From the cell containing the given text, extract its center point as [x, y] coordinate. 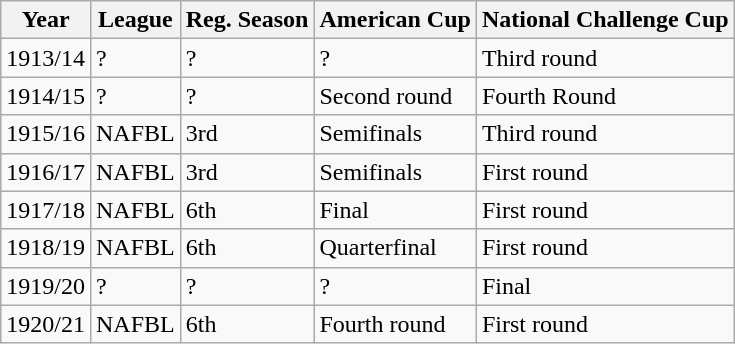
1917/18 [46, 210]
1913/14 [46, 58]
Year [46, 20]
League [135, 20]
1918/19 [46, 248]
Fourth round [395, 324]
Quarterfinal [395, 248]
Fourth Round [605, 96]
1914/15 [46, 96]
Reg. Season [247, 20]
American Cup [395, 20]
National Challenge Cup [605, 20]
1915/16 [46, 134]
1916/17 [46, 172]
1920/21 [46, 324]
1919/20 [46, 286]
Second round [395, 96]
